Return the (X, Y) coordinate for the center point of the cell that contains the specified text.  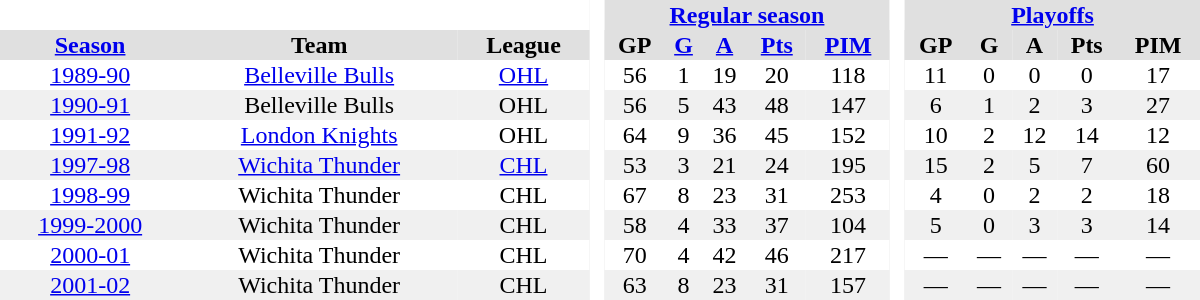
1997-98 (90, 165)
2000-01 (90, 255)
20 (776, 75)
60 (1158, 165)
63 (634, 285)
195 (848, 165)
45 (776, 135)
11 (936, 75)
2001-02 (90, 285)
18 (1158, 195)
43 (724, 105)
9 (684, 135)
Regular season (747, 15)
League (524, 45)
33 (724, 225)
104 (848, 225)
1991-92 (90, 135)
21 (724, 165)
10 (936, 135)
48 (776, 105)
Team (319, 45)
1989-90 (90, 75)
64 (634, 135)
24 (776, 165)
118 (848, 75)
Playoffs (1052, 15)
253 (848, 195)
37 (776, 225)
217 (848, 255)
147 (848, 105)
27 (1158, 105)
6 (936, 105)
15 (936, 165)
7 (1086, 165)
67 (634, 195)
58 (634, 225)
1990-91 (90, 105)
19 (724, 75)
1999-2000 (90, 225)
Season (90, 45)
36 (724, 135)
London Knights (319, 135)
70 (634, 255)
152 (848, 135)
1998-99 (90, 195)
42 (724, 255)
53 (634, 165)
17 (1158, 75)
46 (776, 255)
157 (848, 285)
